Provide the (X, Y) coordinate of the cell's center where the given text is located.  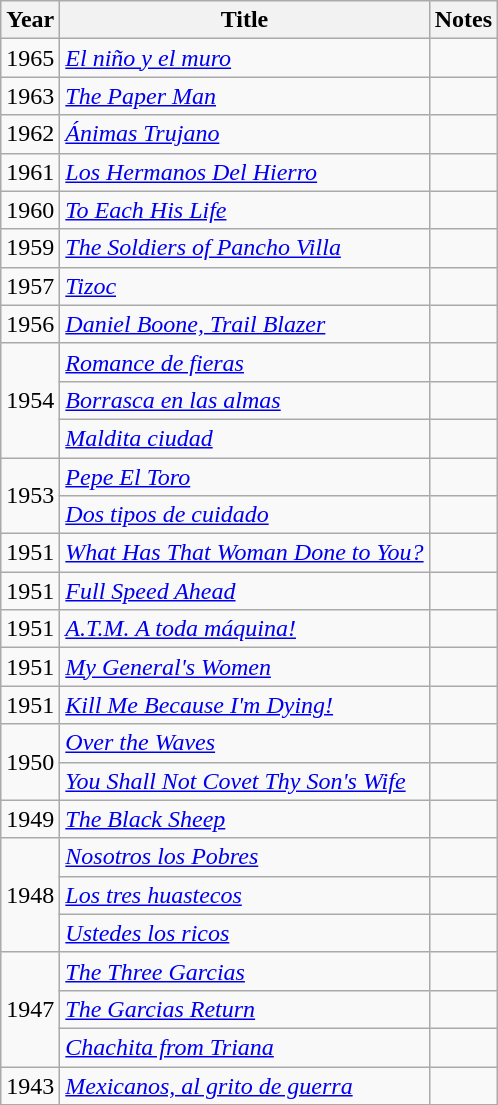
Los Hermanos Del Hierro (244, 172)
Nosotros los Pobres (244, 857)
To Each His Life (244, 210)
Title (244, 20)
1953 (30, 496)
Tizoc (244, 286)
Kill Me Because I'm Dying! (244, 705)
You Shall Not Covet Thy Son's Wife (244, 781)
1948 (30, 895)
1950 (30, 762)
Pepe El Toro (244, 477)
Full Speed Ahead (244, 591)
Notes (463, 20)
1962 (30, 134)
1963 (30, 96)
Mexicanos, al grito de guerra (244, 1085)
My General's Women (244, 667)
1943 (30, 1085)
El niño y el muro (244, 58)
The Garcias Return (244, 1009)
Dos tipos de cuidado (244, 515)
A.T.M. A toda máquina! (244, 629)
1965 (30, 58)
Borrasca en las almas (244, 400)
1960 (30, 210)
What Has That Woman Done to You? (244, 553)
Over the Waves (244, 743)
Year (30, 20)
Ánimas Trujano (244, 134)
1961 (30, 172)
1947 (30, 1009)
Maldita ciudad (244, 438)
1957 (30, 286)
1954 (30, 400)
1959 (30, 248)
The Soldiers of Pancho Villa (244, 248)
Los tres huastecos (244, 895)
Chachita from Triana (244, 1047)
The Black Sheep (244, 819)
1956 (30, 324)
The Three Garcias (244, 971)
Romance de fieras (244, 362)
The Paper Man (244, 96)
Ustedes los ricos (244, 933)
Daniel Boone, Trail Blazer (244, 324)
1949 (30, 819)
